Output the (x, y) coordinate of the center of the cell containing the given text.  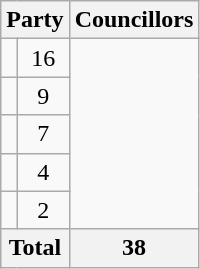
7 (43, 134)
Total (35, 248)
38 (134, 248)
4 (43, 172)
Party (35, 20)
Councillors (134, 20)
2 (43, 210)
16 (43, 58)
9 (43, 96)
